Search for the cell housing the specified text and yield its [X, Y] center coordinate. 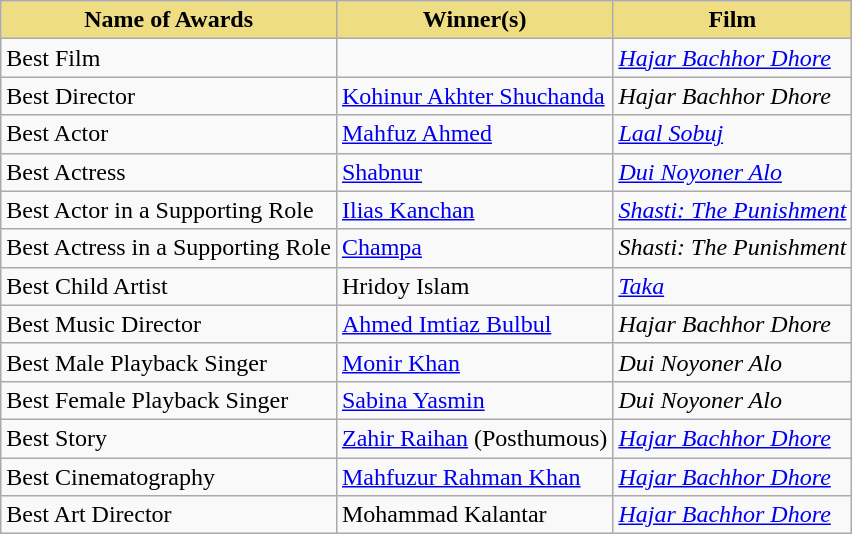
Best Director [169, 96]
Ahmed Imtiaz Bulbul [474, 324]
Kohinur Akhter Shuchanda [474, 96]
Best Female Playback Singer [169, 400]
Shabnur [474, 172]
Laal Sobuj [732, 134]
Best Actress [169, 172]
Hridoy Islam [474, 286]
Zahir Raihan (Posthumous) [474, 438]
Best Film [169, 58]
Best Male Playback Singer [169, 362]
Best Actor in a Supporting Role [169, 210]
Mahfuz Ahmed [474, 134]
Best Actor [169, 134]
Taka [732, 286]
Best Cinematography [169, 477]
Best Actress in a Supporting Role [169, 248]
Best Music Director [169, 324]
Monir Khan [474, 362]
Best Child Artist [169, 286]
Champa [474, 248]
Ilias Kanchan [474, 210]
Mahfuzur Rahman Khan [474, 477]
Mohammad Kalantar [474, 515]
Winner(s) [474, 20]
Best Story [169, 438]
Film [732, 20]
Best Art Director [169, 515]
Sabina Yasmin [474, 400]
Name of Awards [169, 20]
